From the cell containing the given text, extract its center point as (x, y) coordinate. 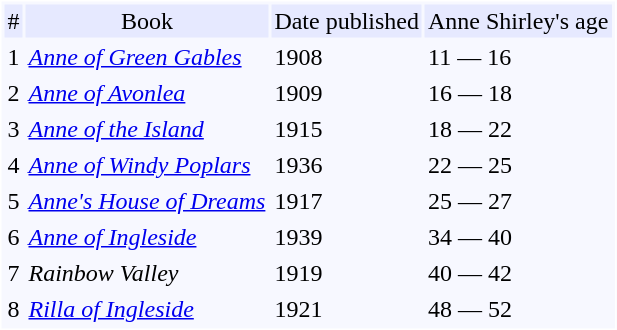
16 — 18 (518, 92)
Anne's House of Dreams (148, 200)
2 (13, 92)
Anne of Ingleside (148, 236)
Anne of the Island (148, 128)
34 — 40 (518, 236)
1 (13, 56)
25 — 27 (518, 200)
Rilla of Ingleside (148, 308)
Anne of Avonlea (148, 92)
1915 (346, 128)
# (13, 20)
Anne of Green Gables (148, 56)
6 (13, 236)
Anne of Windy Poplars (148, 164)
1939 (346, 236)
Book (148, 20)
1908 (346, 56)
Anne Shirley's age (518, 20)
5 (13, 200)
4 (13, 164)
Rainbow Valley (148, 272)
18 — 22 (518, 128)
40 — 42 (518, 272)
3 (13, 128)
7 (13, 272)
8 (13, 308)
1909 (346, 92)
1936 (346, 164)
1917 (346, 200)
11 — 16 (518, 56)
48 — 52 (518, 308)
1921 (346, 308)
22 — 25 (518, 164)
Date published (346, 20)
1919 (346, 272)
